Extract the (X, Y) coordinate from the center of the cell holding the provided text.  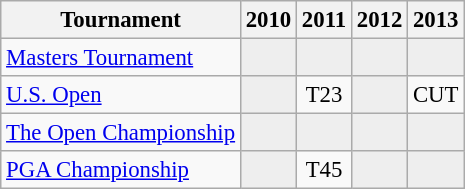
Tournament (121, 20)
CUT (436, 95)
T45 (324, 170)
2011 (324, 20)
The Open Championship (121, 133)
2010 (268, 20)
T23 (324, 95)
2013 (436, 20)
PGA Championship (121, 170)
2012 (379, 20)
Masters Tournament (121, 58)
U.S. Open (121, 95)
